For the text-containing cell, return its midpoint in (x, y) coordinate format. 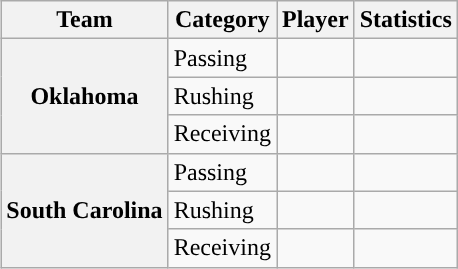
Team (84, 20)
Category (222, 20)
Player (315, 20)
South Carolina (84, 210)
Oklahoma (84, 96)
Statistics (406, 20)
